Output the [x, y] coordinate of the center of the cell containing the given text.  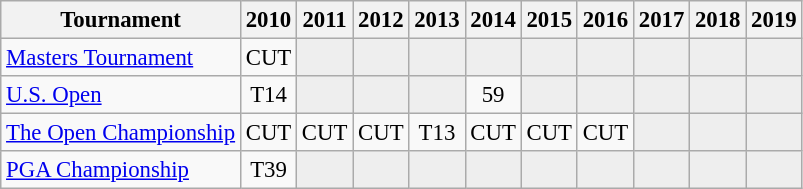
2019 [774, 20]
T39 [268, 170]
U.S. Open [121, 95]
Tournament [121, 20]
2016 [605, 20]
59 [493, 95]
2018 [718, 20]
2012 [381, 20]
T13 [437, 133]
T14 [268, 95]
2014 [493, 20]
2010 [268, 20]
Masters Tournament [121, 58]
2013 [437, 20]
PGA Championship [121, 170]
2015 [549, 20]
The Open Championship [121, 133]
2017 [661, 20]
2011 [325, 20]
